Extract the (x, y) coordinate from the center of the cell holding the provided text.  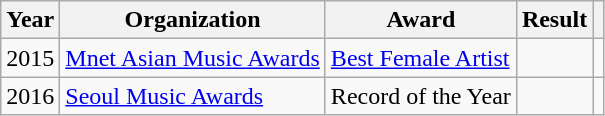
Seoul Music Awards (193, 96)
Best Female Artist (420, 58)
2015 (30, 58)
Year (30, 20)
Result (554, 20)
Award (420, 20)
2016 (30, 96)
Record of the Year (420, 96)
Organization (193, 20)
Mnet Asian Music Awards (193, 58)
